Find where the given text appears and provide that cell's center as [x, y] coordinate. 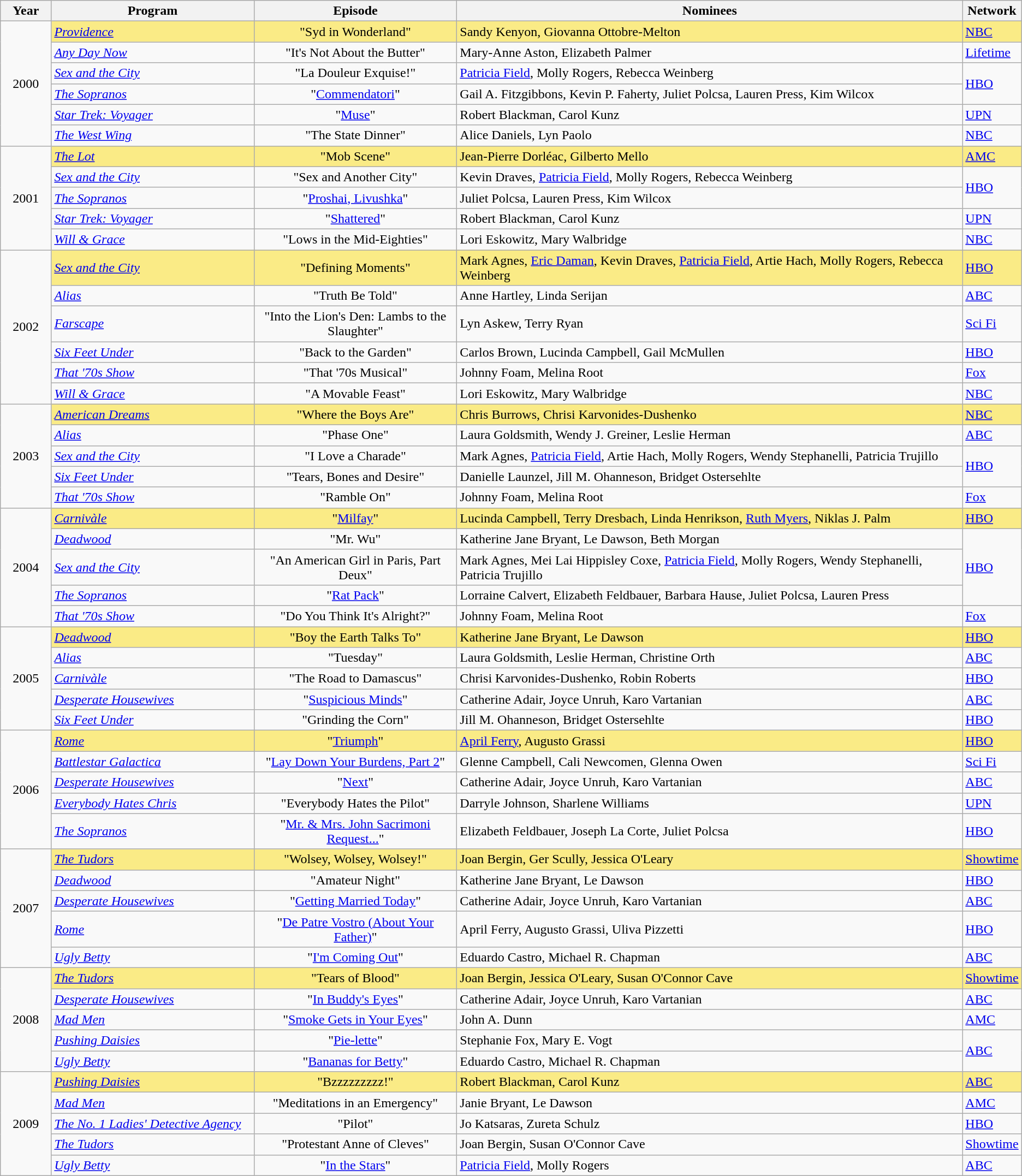
Anne Hartley, Linda Serijan [710, 296]
John A. Dunn [710, 1020]
"Pie-lette" [355, 1041]
"Ramble On" [355, 497]
2003 [26, 456]
"Smoke Gets in Your Eyes" [355, 1020]
Lucinda Campbell, Terry Dresbach, Linda Henrikson, Ruth Myers, Niklas J. Palm [710, 518]
"Syd in Wonderland" [355, 32]
"The Road to Damascus" [355, 679]
"Bzzzzzzzzz!" [355, 1082]
"That '70s Musical" [355, 373]
"I'm Coming Out" [355, 957]
"La Douleur Exquise!" [355, 73]
Elizabeth Feldbauer, Joseph La Corte, Juliet Polcsa [710, 831]
Joan Bergin, Ger Scully, Jessica O'Leary [710, 859]
"The State Dinner" [355, 135]
Mary-Anne Aston, Elizabeth Palmer [710, 52]
April Ferry, Augusto Grassi, Uliva Pizzetti [710, 929]
Laura Goldsmith, Leslie Herman, Christine Orth [710, 658]
"Sex and Another City" [355, 177]
"Boy the Earth Talks To" [355, 637]
Mark Agnes, Eric Daman, Kevin Draves, Patricia Field, Artie Hach, Molly Rogers, Rebecca Weinberg [710, 268]
Any Day Now [153, 52]
April Ferry, Augusto Grassi [710, 741]
"Meditations in an Emergency" [355, 1103]
"Muse" [355, 115]
Farscape [153, 324]
2006 [26, 789]
"In the Stars" [355, 1165]
"Phase One" [355, 435]
Laura Goldsmith, Wendy J. Greiner, Leslie Herman [710, 435]
2009 [26, 1124]
"Where the Boys Are" [355, 414]
Joan Bergin, Susan O'Connor Cave [710, 1144]
Danielle Launzel, Jill M. Ohanneson, Bridget Ostersehlte [710, 477]
"Lay Down Your Burdens, Part 2" [355, 762]
"Tears, Bones and Desire" [355, 477]
Sandy Kenyon, Giovanna Ottobre-Melton [710, 32]
"Do You Think It's Alright?" [355, 616]
"Commendatori" [355, 94]
Network [992, 11]
"Grinding the Corn" [355, 720]
"Wolsey, Wolsey, Wolsey!" [355, 859]
Katherine Jane Bryant, Le Dawson, Beth Morgan [710, 539]
Battlestar Galactica [153, 762]
"Protestant Anne of Cleves" [355, 1144]
"In Buddy's Eyes" [355, 999]
"Getting Married Today" [355, 901]
"Proshai, Livushka" [355, 198]
Patricia Field, Molly Rogers, Rebecca Weinberg [710, 73]
Alice Daniels, Lyn Paolo [710, 135]
The Lot [153, 156]
Darryle Johnson, Sharlene Williams [710, 803]
"Next" [355, 782]
Glenne Campbell, Cali Newcomen, Glenna Owen [710, 762]
"Lows in the Mid-Eighties" [355, 239]
Episode [355, 11]
2007 [26, 908]
"Suspicious Minds" [355, 699]
Nominees [710, 11]
"Mr. Wu" [355, 539]
Year [26, 11]
"Amateur Night" [355, 880]
Program [153, 11]
2005 [26, 679]
"Tuesday" [355, 658]
2000 [26, 84]
Janie Bryant, Le Dawson [710, 1103]
Lorraine Calvert, Elizabeth Feldbauer, Barbara Hause, Juliet Polcsa, Lauren Press [710, 595]
"Defining Moments" [355, 268]
"Triumph" [355, 741]
"I Love a Charade" [355, 456]
American Dreams [153, 414]
Lifetime [992, 52]
Chris Burrows, Chrisi Karvonides-Dushenko [710, 414]
Providence [153, 32]
Jean-Pierre Dorléac, Gilberto Mello [710, 156]
Patricia Field, Molly Rogers [710, 1165]
Mark Agnes, Mei Lai Hippisley Coxe, Patricia Field, Molly Rogers, Wendy Stephanelli, Patricia Trujillo [710, 567]
"Tears of Blood" [355, 978]
"Pilot" [355, 1124]
Jo Katsaras, Zureta Schulz [710, 1124]
2008 [26, 1019]
Lyn Askew, Terry Ryan [710, 324]
Carlos Brown, Lucinda Campbell, Gail McMullen [710, 352]
Jill M. Ohanneson, Bridget Ostersehlte [710, 720]
Gail A. Fitzgibbons, Kevin P. Faherty, Juliet Polcsa, Lauren Press, Kim Wilcox [710, 94]
Mark Agnes, Patricia Field, Artie Hach, Molly Rogers, Wendy Stephanelli, Patricia Trujillo [710, 456]
"It's Not About the Butter" [355, 52]
"De Patre Vostro (About Your Father)" [355, 929]
2004 [26, 567]
"Mr. & Mrs. John Sacrimoni Request..." [355, 831]
"Into the Lion's Den: Lambs to the Slaughter" [355, 324]
Everybody Hates Chris [153, 803]
"Milfay" [355, 518]
The West Wing [153, 135]
2001 [26, 198]
Chrisi Karvonides-Dushenko, Robin Roberts [710, 679]
Joan Bergin, Jessica O'Leary, Susan O'Connor Cave [710, 978]
Kevin Draves, Patricia Field, Molly Rogers, Rebecca Weinberg [710, 177]
"An American Girl in Paris, Part Deux" [355, 567]
"Everybody Hates the Pilot" [355, 803]
"Back to the Garden" [355, 352]
Juliet Polcsa, Lauren Press, Kim Wilcox [710, 198]
"Rat Pack" [355, 595]
"A Movable Feast" [355, 394]
2002 [26, 327]
The No. 1 Ladies' Detective Agency [153, 1124]
"Shattered" [355, 218]
"Bananas for Betty" [355, 1061]
Stephanie Fox, Mary E. Vogt [710, 1041]
"Mob Scene" [355, 156]
"Truth Be Told" [355, 296]
